Return [X, Y] of the center of cell containing provided text 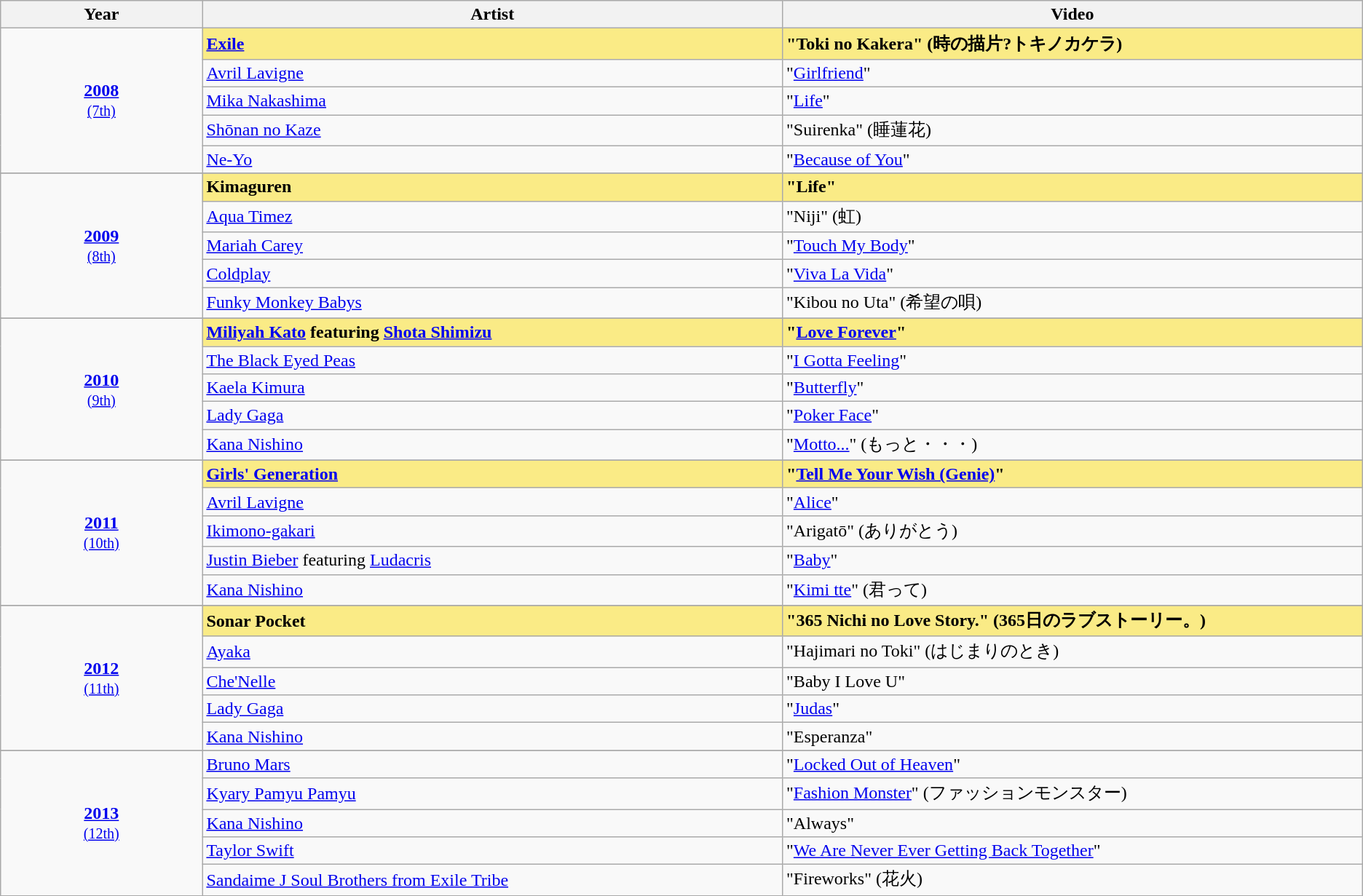
Girls' Generation [492, 474]
"Kibou no Uta" (希望の唄) [1073, 303]
"Because of You" [1073, 159]
"Girlfriend" [1073, 73]
Justin Bieber featuring Ludacris [492, 560]
Video [1073, 15]
"Love Forever" [1073, 332]
"Tell Me Your Wish (Genie)" [1073, 474]
"We Are Never Ever Getting Back Together" [1073, 851]
Kyary Pamyu Pamyu [492, 793]
Funky Monkey Babys [492, 303]
"365 Nichi no Love Story." (365日のラブストーリー。) [1073, 622]
Ayaka [492, 652]
"Alice" [1073, 501]
Taylor Swift [492, 851]
"Toki no Kakera" (時の描片?トキノカケラ) [1073, 44]
Miliyah Kato featuring Shota Shimizu [492, 332]
"Motto..." (もっと・・・) [1073, 445]
"Poker Face" [1073, 416]
"I Gotta Feeling" [1073, 360]
2013(12th) [102, 822]
"Viva La Vida" [1073, 274]
2008(7th) [102, 100]
"Suirenka" (睡蓮花) [1073, 131]
"Kimi tte" (君って) [1073, 590]
"Baby I Love U" [1073, 681]
Sonar Pocket [492, 622]
2010(9th) [102, 389]
"Arigatō" (ありがとう) [1073, 531]
"Butterfly" [1073, 388]
Bruno Mars [492, 764]
Mika Nakashima [492, 100]
Che'Nelle [492, 681]
"Hajimari no Toki" (はじまりのとき) [1073, 652]
2012(11th) [102, 678]
Ne-Yo [492, 159]
"Esperanza" [1073, 737]
Sandaime J Soul Brothers from Exile Tribe [492, 881]
Exile [492, 44]
Mariah Carey [492, 246]
2009(8th) [102, 246]
Year [102, 15]
Kaela Kimura [492, 388]
"Fireworks" (花火) [1073, 881]
Artist [492, 15]
Shōnan no Kaze [492, 131]
The Black Eyed Peas [492, 360]
"Judas" [1073, 709]
"Locked Out of Heaven" [1073, 764]
"Baby" [1073, 560]
Ikimono-gakari [492, 531]
Coldplay [492, 274]
"Niji" (虹) [1073, 217]
Aqua Timez [492, 217]
"Always" [1073, 823]
Kimaguren [492, 187]
"Touch My Body" [1073, 246]
"Fashion Monster" (ファッションモンスター) [1073, 793]
2011(10th) [102, 533]
